Find where the given text appears and provide that cell's center as (x, y) coordinate. 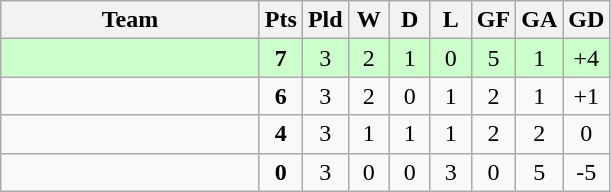
Pts (280, 20)
GA (540, 20)
GD (586, 20)
GF (493, 20)
Team (130, 20)
+1 (586, 96)
W (368, 20)
L (450, 20)
Pld (325, 20)
+4 (586, 58)
D (410, 20)
6 (280, 96)
4 (280, 134)
7 (280, 58)
-5 (586, 172)
